Detect which cell encompasses the target text, then output its [x, y] center coordinate. 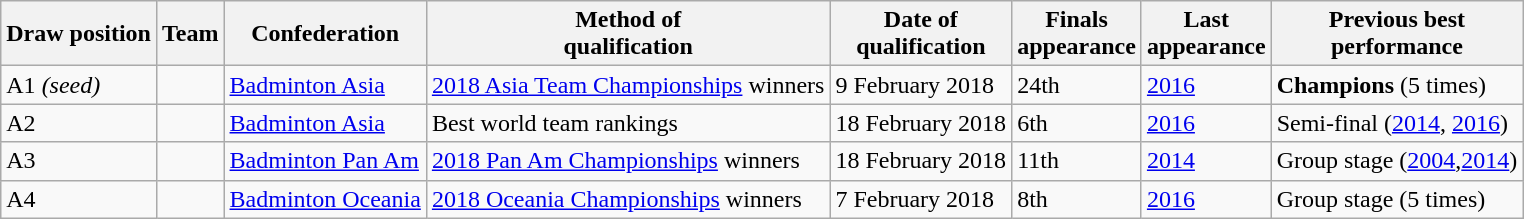
Group stage (2004,2014) [1397, 161]
A1 (seed) [79, 85]
A3 [79, 161]
Lastappearance [1206, 34]
8th [1077, 199]
A2 [79, 123]
2018 Asia Team Championships winners [628, 85]
9 February 2018 [921, 85]
7 February 2018 [921, 199]
Confederation [325, 34]
2018 Oceania Championships winners [628, 199]
Group stage (5 times) [1397, 199]
Best world team rankings [628, 123]
Badminton Pan Am [325, 161]
Method ofqualification [628, 34]
6th [1077, 123]
Date ofqualification [921, 34]
Draw position [79, 34]
Badminton Oceania [325, 199]
2014 [1206, 161]
Finalsappearance [1077, 34]
11th [1077, 161]
Semi-final (2014, 2016) [1397, 123]
Previous bestperformance [1397, 34]
2018 Pan Am Championships winners [628, 161]
Champions (5 times) [1397, 85]
Team [190, 34]
A4 [79, 199]
24th [1077, 85]
